Return the [x, y] coordinate for the center point of the cell that contains the specified text.  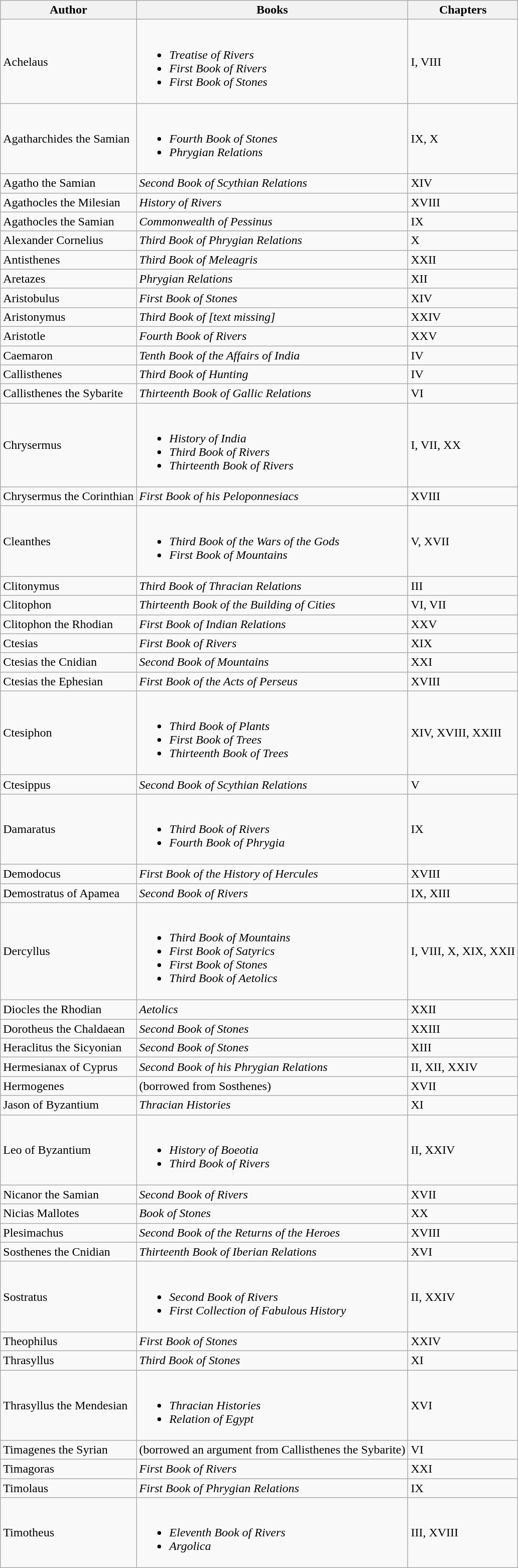
Third Book of Hunting [272, 375]
First Book of Phrygian Relations [272, 1488]
Demodocus [68, 874]
Timagenes the Syrian [68, 1450]
History of BoeotiaThird Book of Rivers [272, 1150]
VI, VII [463, 605]
Clitophon [68, 605]
Clitonymus [68, 586]
Chapters [463, 10]
Third Book of RiversFourth Book of Phrygia [272, 829]
Sosthenes the Cnidian [68, 1252]
XIII [463, 1048]
Diocles the Rhodian [68, 1010]
Third Book of PlantsFirst Book of TreesThirteenth Book of Trees [272, 733]
Aristonymus [68, 317]
Books [272, 10]
Thrasyllus the Mendesian [68, 1405]
History of IndiaThird Book of RiversThirteenth Book of Rivers [272, 445]
X [463, 240]
Thirteenth Book of Iberian Relations [272, 1252]
History of Rivers [272, 202]
IX, X [463, 139]
Thracian Histories [272, 1105]
I, VII, XX [463, 445]
Agatharchides the Samian [68, 139]
Cleanthes [68, 541]
XX [463, 1214]
Nicias Mallotes [68, 1214]
Thracian HistoriesRelation of Egypt [272, 1405]
Third Book of Thracian Relations [272, 586]
Third Book of Stones [272, 1360]
I, VIII, X, XIX, XXII [463, 951]
Eleventh Book of RiversArgolica [272, 1533]
Ctesias [68, 643]
Treatise of RiversFirst Book of RiversFirst Book of Stones [272, 61]
Plesimachus [68, 1233]
Agathocles the Samian [68, 221]
Aristobulus [68, 298]
(borrowed from Sosthenes) [272, 1086]
Chrysermus the Corinthian [68, 497]
I, VIII [463, 61]
Ctesias the Cnidian [68, 662]
Timolaus [68, 1488]
III, XVIII [463, 1533]
Second Book of his Phrygian Relations [272, 1067]
Callisthenes the Sybarite [68, 394]
Fourth Book of StonesPhrygian Relations [272, 139]
IX, XIII [463, 893]
Second Book of RiversFirst Collection of Fabulous History [272, 1296]
Jason of Byzantium [68, 1105]
II, XII, XXIV [463, 1067]
Aetolics [272, 1010]
First Book of his Peloponnesiacs [272, 497]
Third Book of Phrygian Relations [272, 240]
XII [463, 279]
Achelaus [68, 61]
Third Book of Meleagris [272, 260]
Timotheus [68, 1533]
Tenth Book of the Affairs of India [272, 355]
Hermogenes [68, 1086]
Author [68, 10]
Sostratus [68, 1296]
III [463, 586]
Phrygian Relations [272, 279]
Dorotheus the Chaldaean [68, 1029]
Thrasyllus [68, 1360]
Third Book of [text missing] [272, 317]
Leo of Byzantium [68, 1150]
Caemaron [68, 355]
Ctesippus [68, 784]
Ctesiphon [68, 733]
Damaratus [68, 829]
Timagoras [68, 1469]
First Book of the History of Hercules [272, 874]
(borrowed an argument from Callisthenes the Sybarite) [272, 1450]
V [463, 784]
Aristotle [68, 336]
Theophilus [68, 1341]
Third Book of the Wars of the GodsFirst Book of Mountains [272, 541]
Callisthenes [68, 375]
Heraclitus the Sicyonian [68, 1048]
Second Book of the Returns of the Heroes [272, 1233]
Clitophon the Rhodian [68, 624]
Third Book of MountainsFirst Book of SatyricsFirst Book of StonesThird Book of Aetolics [272, 951]
Demostratus of Apamea [68, 893]
Ctesias the Ephesian [68, 681]
XXIII [463, 1029]
First Book of Indian Relations [272, 624]
Aretazes [68, 279]
Chrysermus [68, 445]
Commonwealth of Pessinus [272, 221]
Antisthenes [68, 260]
Dercyllus [68, 951]
Agatho the Samian [68, 183]
Alexander Cornelius [68, 240]
Nicanor the Samian [68, 1194]
V, XVII [463, 541]
XIV, XVIII, XXIII [463, 733]
Thirteenth Book of the Building of Cities [272, 605]
Hermesianax of Cyprus [68, 1067]
Fourth Book of Rivers [272, 336]
Book of Stones [272, 1214]
Second Book of Mountains [272, 662]
Agathocles the Milesian [68, 202]
Thirteenth Book of Gallic Relations [272, 394]
First Book of the Acts of Perseus [272, 681]
XIX [463, 643]
